Scan for the cell matching the given text and deliver its (x, y) coordinate at center. 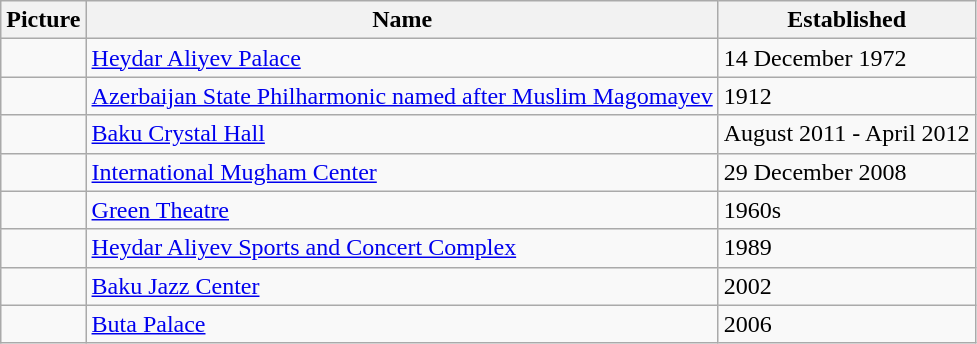
August 2011 - April 2012 (846, 134)
Baku Crystal Hall (402, 134)
Heydar Aliyev Palace (402, 58)
Azerbaijan State Philharmonic named after Muslim Magomayev (402, 96)
Heydar Aliyev Sports and Concert Complex (402, 248)
Picture (44, 20)
14 December 1972 (846, 58)
1912 (846, 96)
1989 (846, 248)
Name (402, 20)
International Mugham Center (402, 172)
2002 (846, 286)
2006 (846, 324)
Buta Palace (402, 324)
Established (846, 20)
Green Theatre (402, 210)
29 December 2008 (846, 172)
1960s (846, 210)
Baku Jazz Center (402, 286)
